Locate the cell with the specified text and output its [X, Y] center coordinate. 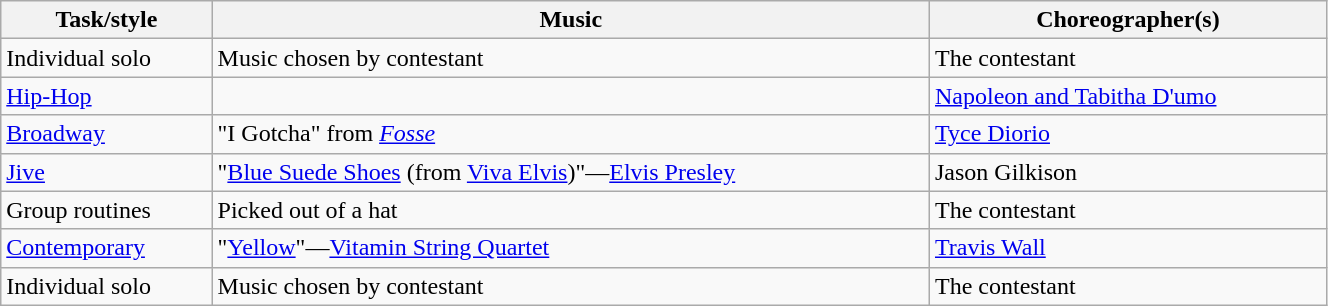
Tyce Diorio [1128, 134]
Music [570, 20]
Broadway [106, 134]
Contemporary [106, 248]
Picked out of a hat [570, 210]
Group routines [106, 210]
"I Gotcha" from Fosse [570, 134]
Napoleon and Tabitha D'umo [1128, 96]
Task/style [106, 20]
Jason Gilkison [1128, 172]
Travis Wall [1128, 248]
"Yellow"—Vitamin String Quartet [570, 248]
Hip-Hop [106, 96]
Jive [106, 172]
"Blue Suede Shoes (from Viva Elvis)"—Elvis Presley [570, 172]
Choreographer(s) [1128, 20]
